Locate the cell with the specified text and output its (X, Y) center coordinate. 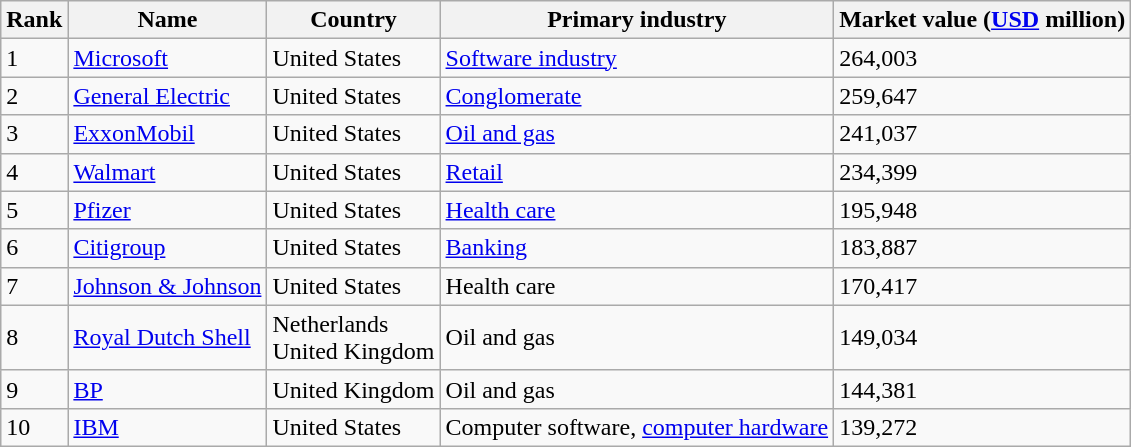
139,272 (982, 427)
4 (34, 172)
3 (34, 134)
264,003 (982, 58)
Primary industry (637, 20)
Conglomerate (637, 96)
IBM (168, 427)
6 (34, 248)
1 (34, 58)
241,037 (982, 134)
7 (34, 286)
Pfizer (168, 210)
NetherlandsUnited Kingdom (354, 338)
United Kingdom (354, 389)
BP (168, 389)
2 (34, 96)
Johnson & Johnson (168, 286)
183,887 (982, 248)
Walmart (168, 172)
ExxonMobil (168, 134)
8 (34, 338)
Banking (637, 248)
259,647 (982, 96)
Rank (34, 20)
195,948 (982, 210)
Computer software, computer hardware (637, 427)
Retail (637, 172)
Country (354, 20)
Market value (USD million) (982, 20)
5 (34, 210)
Software industry (637, 58)
149,034 (982, 338)
144,381 (982, 389)
170,417 (982, 286)
Name (168, 20)
10 (34, 427)
General Electric (168, 96)
9 (34, 389)
Royal Dutch Shell (168, 338)
Citigroup (168, 248)
234,399 (982, 172)
Microsoft (168, 58)
